Pinpoint the cell where the given text exists, returning its [X, Y] midpoint coordinate. 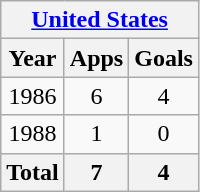
1988 [33, 134]
7 [96, 172]
0 [164, 134]
Year [33, 58]
Goals [164, 58]
6 [96, 96]
1 [96, 134]
United States [100, 20]
Total [33, 172]
1986 [33, 96]
Apps [96, 58]
